Find where the given text appears and provide that cell's center as (X, Y) coordinate. 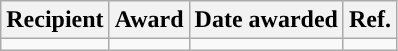
Ref. (370, 20)
Date awarded (266, 20)
Recipient (55, 20)
Award (149, 20)
